Determine the (X, Y) coordinate at the center of the cell enclosing the given text.  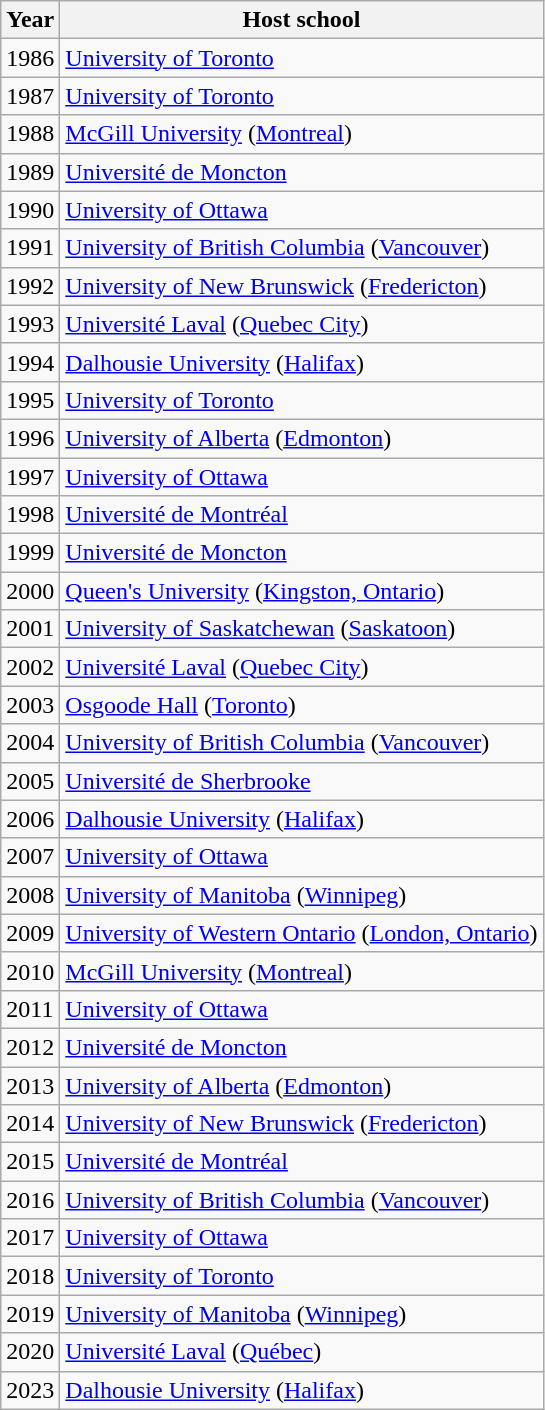
2004 (30, 743)
2009 (30, 933)
1996 (30, 438)
1997 (30, 477)
2015 (30, 1162)
1995 (30, 400)
1986 (30, 58)
2010 (30, 971)
1993 (30, 324)
Université Laval (Québec) (302, 1352)
Year (30, 20)
2008 (30, 895)
Queen's University (Kingston, Ontario) (302, 591)
University of Western Ontario (London, Ontario) (302, 933)
2018 (30, 1276)
2003 (30, 705)
1994 (30, 362)
2019 (30, 1314)
2012 (30, 1047)
1989 (30, 172)
1999 (30, 553)
2014 (30, 1124)
1987 (30, 96)
1992 (30, 286)
2005 (30, 781)
2016 (30, 1200)
1988 (30, 134)
2007 (30, 857)
1990 (30, 210)
2001 (30, 629)
2002 (30, 667)
University of Saskatchewan (Saskatoon) (302, 629)
1998 (30, 515)
2020 (30, 1352)
Université de Sherbrooke (302, 781)
2023 (30, 1390)
2011 (30, 1009)
2000 (30, 591)
1991 (30, 248)
2017 (30, 1238)
Osgoode Hall (Toronto) (302, 705)
2013 (30, 1085)
Host school (302, 20)
2006 (30, 819)
